Determine the [X, Y] coordinate at the center of the cell enclosing the given text.  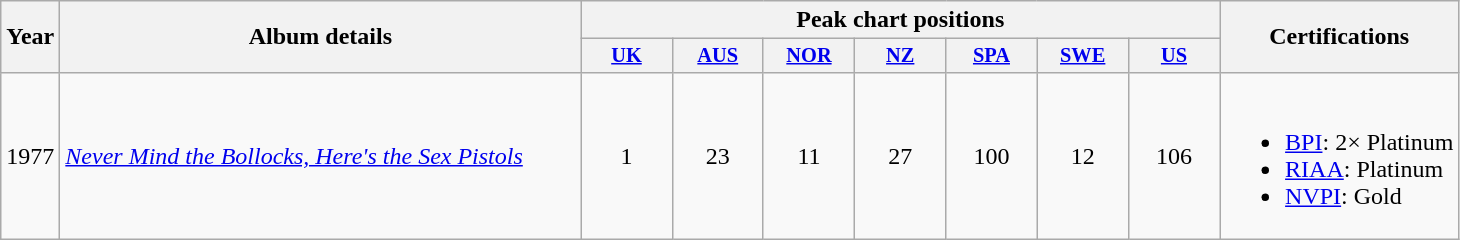
100 [992, 156]
23 [718, 156]
106 [1174, 156]
AUS [718, 56]
27 [900, 156]
NZ [900, 56]
Certifications [1340, 37]
Peak chart positions [900, 20]
Year [30, 37]
BPI: 2× PlatinumRIAA: PlatinumNVPI: Gold [1340, 156]
11 [808, 156]
SPA [992, 56]
Never Mind the Bollocks, Here's the Sex Pistols [320, 156]
12 [1082, 156]
NOR [808, 56]
US [1174, 56]
Album details [320, 37]
SWE [1082, 56]
1977 [30, 156]
1 [626, 156]
UK [626, 56]
